Find where the given text appears and provide that cell's center as (x, y) coordinate. 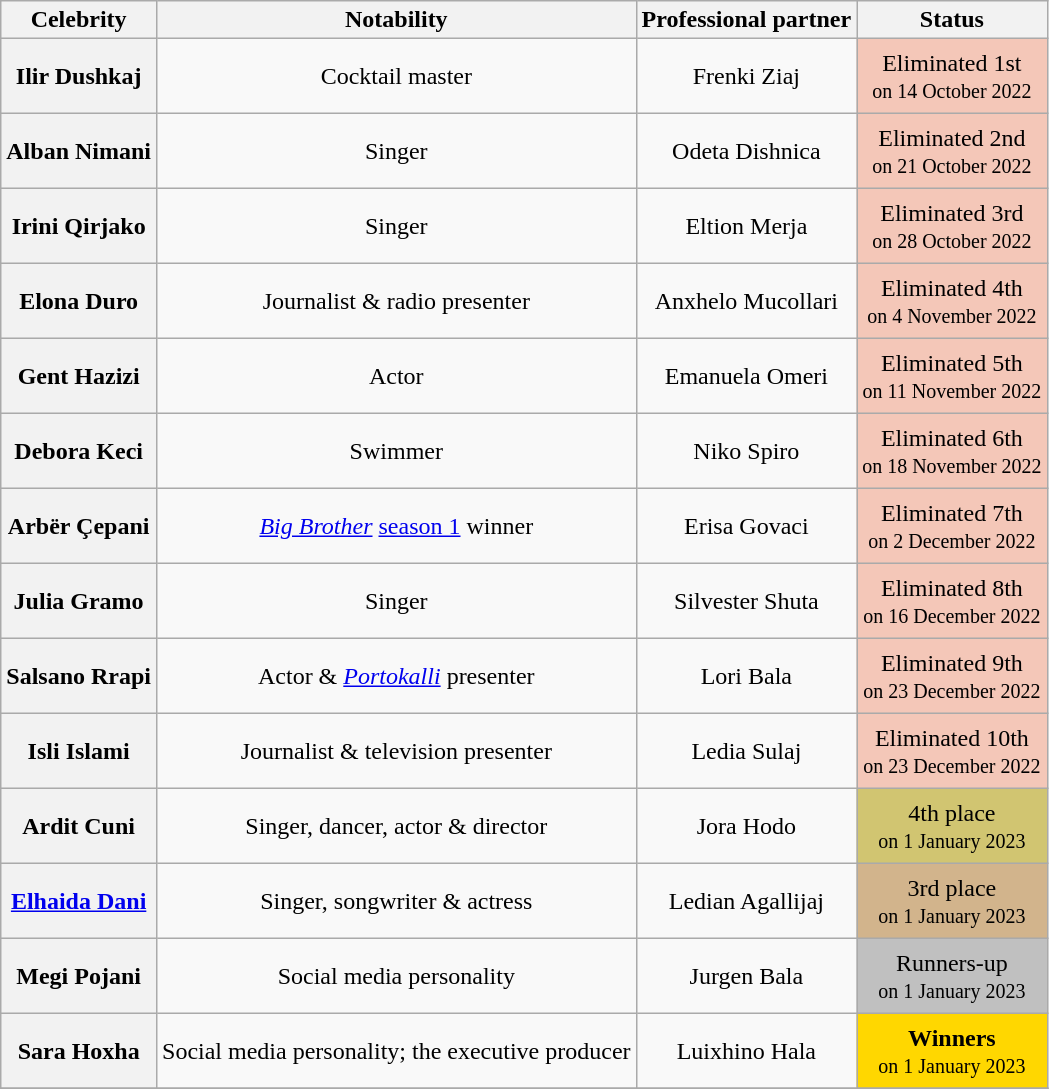
Anxhelo Mucollari (746, 302)
Elhaida Dani (79, 902)
Julia Gramo (79, 602)
Status (952, 20)
Professional partner (746, 20)
Eliminated 9thon 23 December 2022 (952, 676)
Eliminated 10thon 23 December 2022 (952, 752)
3rd placeon 1 January 2023 (952, 902)
Journalist & radio presenter (397, 302)
Social media personality; the executive producer (397, 1052)
Singer, dancer, actor & director (397, 826)
Elona Duro (79, 302)
Jurgen Bala (746, 976)
Eliminated 5thon 11 November 2022 (952, 376)
Eliminated 4thon 4 November 2022 (952, 302)
Irini Qirjako (79, 226)
Alban Nimani (79, 152)
Luixhino Hala (746, 1052)
Ilir Dushkaj (79, 76)
Singer, songwriter & actress (397, 902)
Notability (397, 20)
Debora Keci (79, 452)
Ardit Cuni (79, 826)
Sara Hoxha (79, 1052)
Eliminated 3rdon 28 October 2022 (952, 226)
Eliminated 7thon 2 December 2022 (952, 526)
Gent Hazizi (79, 376)
Cocktail master (397, 76)
Salsano Rrapi (79, 676)
Ledia Sulaj (746, 752)
Eliminated 8thon 16 December 2022 (952, 602)
Erisa Govaci (746, 526)
Arbër Çepani (79, 526)
Eliminated 1ston 14 October 2022 (952, 76)
Megi Pojani (79, 976)
4th placeon 1 January 2023 (952, 826)
Lori Bala (746, 676)
Actor (397, 376)
Celebrity (79, 20)
Emanuela Omeri (746, 376)
Eliminated 2ndon 21 October 2022 (952, 152)
Odeta Dishnica (746, 152)
Eltion Merja (746, 226)
Niko Spiro (746, 452)
Silvester Shuta (746, 602)
Swimmer (397, 452)
Isli Islami (79, 752)
Actor & Portokalli presenter (397, 676)
Ledian Agallijaj (746, 902)
Eliminated 6thon 18 November 2022 (952, 452)
Jora Hodo (746, 826)
Runners-upon 1 January 2023 (952, 976)
Big Brother season 1 winner (397, 526)
Winnerson 1 January 2023 (952, 1052)
Social media personality (397, 976)
Frenki Ziaj (746, 76)
Journalist & television presenter (397, 752)
